Provide the [x, y] coordinate of the cell's center where the given text is located.  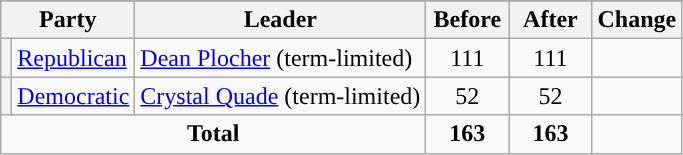
Change [637, 20]
After [550, 20]
Leader [280, 20]
Republican [74, 58]
Dean Plocher (term-limited) [280, 58]
Total [214, 134]
Party [68, 20]
Before [468, 20]
Democratic [74, 96]
Crystal Quade (term-limited) [280, 96]
